Search for the cell housing the specified text and yield its (X, Y) center coordinate. 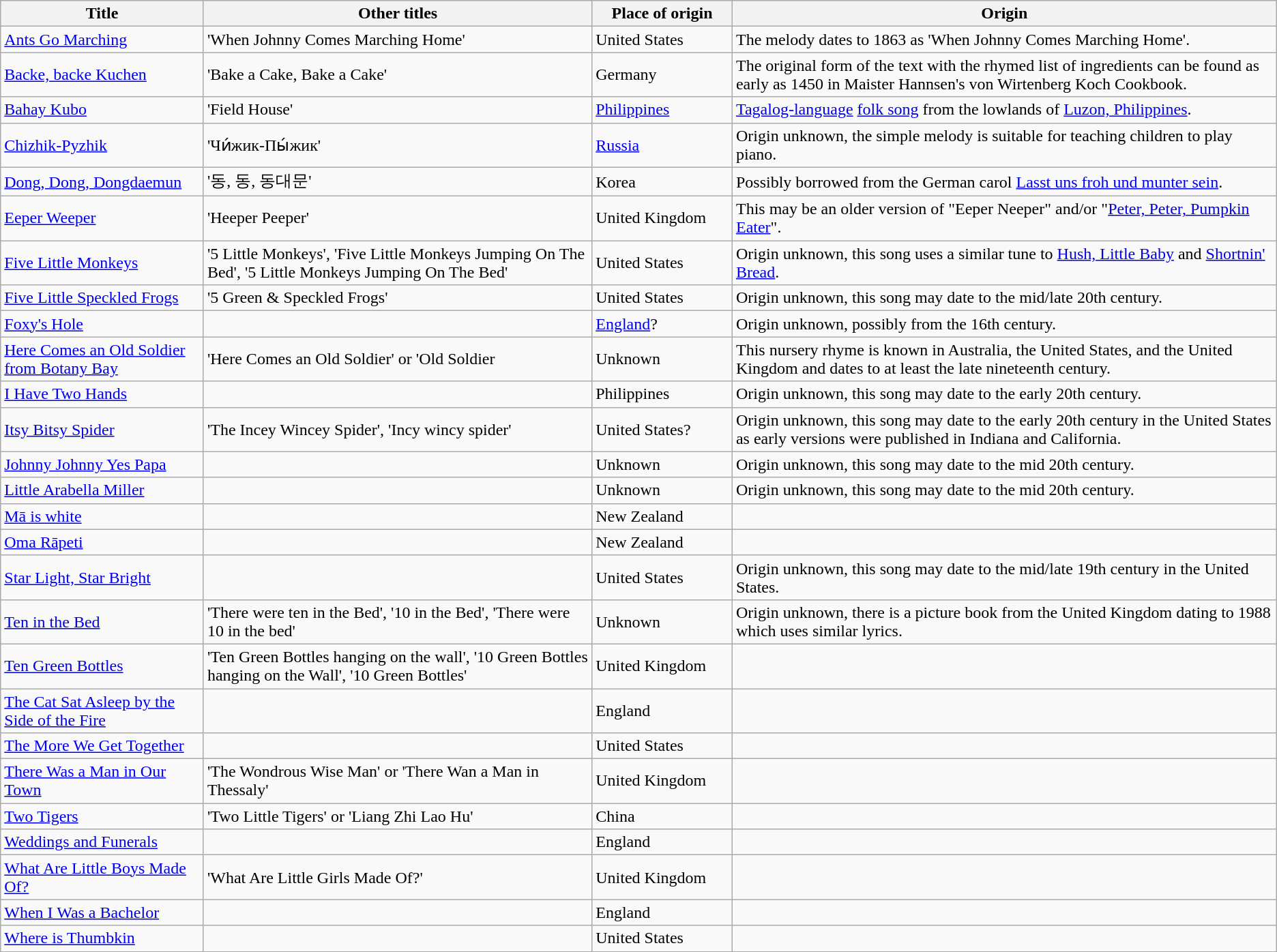
Star Light, Star Bright (102, 577)
Origin unknown, there is a picture book from the United Kingdom dating to 1988 which uses similar lyrics. (1004, 622)
Origin unknown, the simple melody is suitable for teaching children to play piano. (1004, 145)
Origin unknown, this song may date to the mid/late 20th century. (1004, 298)
Here Comes an Old Soldier from Botany Bay (102, 359)
'What Are Little Girls Made Of?' (397, 877)
Chizhik-Pyzhik (102, 145)
'동, 동, 동대문' (397, 181)
Weddings and Funerals (102, 842)
This nursery rhyme is known in Australia, the United States, and the United Kingdom and dates to at least the late nineteenth century. (1004, 359)
This may be an older version of "Eeper Neeper" and/or "Peter, Peter, Pumpkin Eater". (1004, 218)
'Heeper Peeper' (397, 218)
England? (662, 324)
Two Tigers (102, 816)
Korea (662, 181)
Johnny Johnny Yes Papa (102, 464)
Russia (662, 145)
'5 Green & Speckled Frogs' (397, 298)
Origin unknown, this song uses a similar tune to Hush, Little Baby and Shortnin' Bread. (1004, 263)
Where is Thumbkin (102, 938)
'The Incey Wincey Spider', 'Incy wincy spider' (397, 430)
Itsy Bitsy Spider (102, 430)
Other titles (397, 14)
There Was a Man in Our Town (102, 782)
Foxy's Hole (102, 324)
When I Was a Bachelor (102, 912)
Germany (662, 75)
China (662, 816)
Dong, Dong, Dongdaemun (102, 181)
United States? (662, 430)
'When Johnny Comes Marching Home' (397, 40)
What Are Little Boys Made Of? (102, 877)
'There were ten in the Bed', '10 in the Bed', 'There were 10 in the bed' (397, 622)
Five Little Monkeys (102, 263)
Origin unknown, this song may date to the mid/late 19th century in the United States. (1004, 577)
Ten in the Bed (102, 622)
Origin unknown, possibly from the 16th century. (1004, 324)
'Field House' (397, 110)
Origin unknown, this song may date to the early 20th century in the United States as early versions were published in Indiana and California. (1004, 430)
Mā is white (102, 516)
'The Wondrous Wise Man' or 'There Wan a Man in Thessaly' (397, 782)
Little Arabella Miller (102, 490)
'Bake a Cake, Bake a Cake' (397, 75)
Ten Green Bottles (102, 666)
Five Little Speckled Frogs (102, 298)
'5 Little Monkeys', 'Five Little Monkeys Jumping On The Bed', '5 Little Monkeys Jumping On The Bed' (397, 263)
'Чи́жик-Пы́жик' (397, 145)
Tagalog-language folk song from the lowlands of Luzon, Philippines. (1004, 110)
The Cat Sat Asleep by the Side of the Fire (102, 711)
Origin unknown, this song may date to the early 20th century. (1004, 394)
The More We Get Together (102, 746)
Ants Go Marching (102, 40)
Title (102, 14)
'Ten Green Bottles hanging on the wall', '10 Green Bottles hanging on the Wall', '10 Green Bottles' (397, 666)
Place of origin (662, 14)
Bahay Kubo (102, 110)
'Two Little Tigers' or 'Liang Zhi Lao Hu' (397, 816)
The original form of the text with the rhymed list of ingredients can be found as early as 1450 in Maister Hannsen's von Wirtenberg Koch Cookbook. (1004, 75)
Backe, backe Kuchen (102, 75)
The melody dates to 1863 as 'When Johnny Comes Marching Home'. (1004, 40)
'Here Comes an Old Soldier' or 'Old Soldier (397, 359)
Origin (1004, 14)
Eeper Weeper (102, 218)
Possibly borrowed from the German carol Lasst uns froh und munter sein. (1004, 181)
Oma Rāpeti (102, 542)
I Have Two Hands (102, 394)
